Search for the cell housing the specified text and yield its [X, Y] center coordinate. 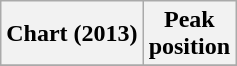
Peakposition [189, 34]
Chart (2013) [72, 34]
